Scan for the cell matching the given text and deliver its (X, Y) coordinate at center. 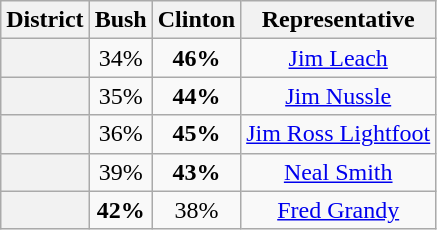
Bush (120, 20)
35% (120, 96)
38% (196, 210)
Jim Nussle (338, 96)
34% (120, 58)
Neal Smith (338, 172)
42% (120, 210)
District (45, 20)
Representative (338, 20)
45% (196, 134)
43% (196, 172)
Jim Leach (338, 58)
Jim Ross Lightfoot (338, 134)
46% (196, 58)
36% (120, 134)
39% (120, 172)
Fred Grandy (338, 210)
Clinton (196, 20)
44% (196, 96)
